Find where the given text appears and provide that cell's center as (X, Y) coordinate. 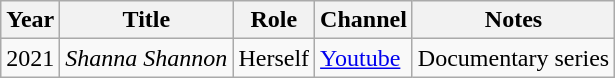
Shanna Shannon (146, 58)
2021 (30, 58)
Herself (274, 58)
Year (30, 20)
Youtube (364, 58)
Role (274, 20)
Title (146, 20)
Documentary series (513, 58)
Notes (513, 20)
Channel (364, 20)
